Return the (x, y) coordinate for the center point of the cell that contains the specified text.  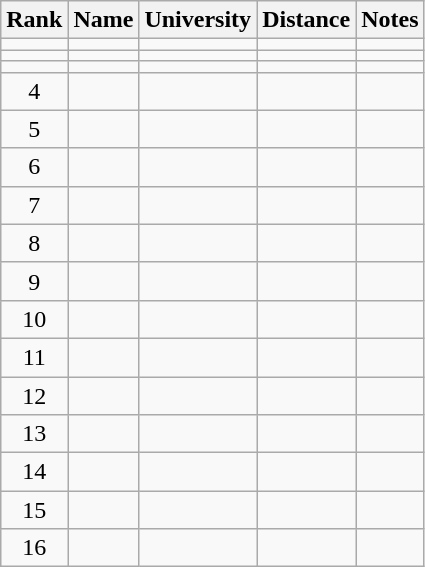
4 (34, 91)
13 (34, 434)
6 (34, 167)
Name (104, 20)
8 (34, 243)
Rank (34, 20)
9 (34, 281)
12 (34, 395)
15 (34, 510)
Notes (390, 20)
Distance (306, 20)
14 (34, 472)
5 (34, 129)
11 (34, 357)
16 (34, 548)
10 (34, 319)
7 (34, 205)
University (198, 20)
